Search for the cell housing the specified text and yield its [x, y] center coordinate. 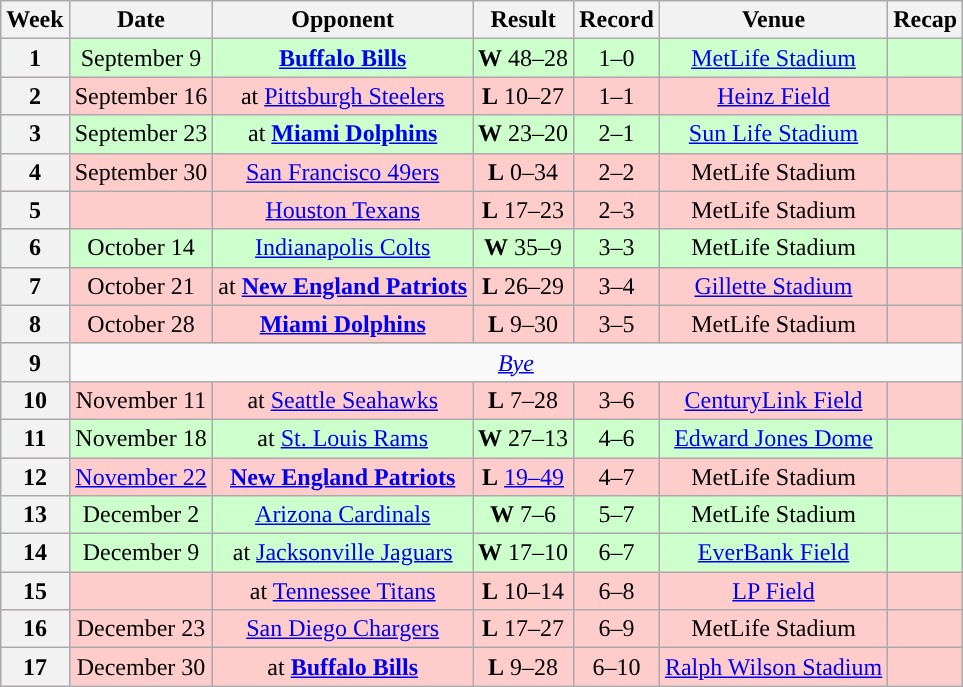
EverBank Field [773, 553]
December 23 [141, 629]
6–8 [617, 591]
Week [35, 20]
Heinz Field [773, 96]
2–2 [617, 172]
9 [35, 362]
at St. Louis Rams [343, 438]
12 [35, 477]
W 27–13 [524, 438]
L 0–34 [524, 172]
14 [35, 553]
Opponent [343, 20]
LP Field [773, 591]
October 14 [141, 248]
November 11 [141, 400]
1–0 [617, 58]
San Diego Chargers [343, 629]
Bye [516, 362]
8 [35, 324]
December 2 [141, 515]
W 35–9 [524, 248]
2–1 [617, 134]
6–9 [617, 629]
Venue [773, 20]
Recap [926, 20]
5 [35, 210]
W 7–6 [524, 515]
16 [35, 629]
L 10–14 [524, 591]
L 17–27 [524, 629]
New England Patriots [343, 477]
L 26–29 [524, 286]
at Buffalo Bills [343, 667]
4–7 [617, 477]
September 23 [141, 134]
3–4 [617, 286]
Miami Dolphins [343, 324]
Record [617, 20]
at Jacksonville Jaguars [343, 553]
6 [35, 248]
13 [35, 515]
at Tennessee Titans [343, 591]
Houston Texans [343, 210]
L 7–28 [524, 400]
San Francisco 49ers [343, 172]
3–6 [617, 400]
CenturyLink Field [773, 400]
L 17–23 [524, 210]
December 9 [141, 553]
17 [35, 667]
W 48–28 [524, 58]
October 21 [141, 286]
4–6 [617, 438]
December 30 [141, 667]
W 23–20 [524, 134]
November 18 [141, 438]
3–5 [617, 324]
Buffalo Bills [343, 58]
10 [35, 400]
4 [35, 172]
September 9 [141, 58]
L 9–28 [524, 667]
at Miami Dolphins [343, 134]
2–3 [617, 210]
Ralph Wilson Stadium [773, 667]
at Pittsburgh Steelers [343, 96]
Indianapolis Colts [343, 248]
6–7 [617, 553]
Result [524, 20]
September 30 [141, 172]
2 [35, 96]
at Seattle Seahawks [343, 400]
3 [35, 134]
Edward Jones Dome [773, 438]
3–3 [617, 248]
Date [141, 20]
5–7 [617, 515]
1 [35, 58]
L 10–27 [524, 96]
September 16 [141, 96]
November 22 [141, 477]
7 [35, 286]
6–10 [617, 667]
October 28 [141, 324]
15 [35, 591]
Gillette Stadium [773, 286]
L 19–49 [524, 477]
11 [35, 438]
Arizona Cardinals [343, 515]
1–1 [617, 96]
Sun Life Stadium [773, 134]
at New England Patriots [343, 286]
W 17–10 [524, 553]
L 9–30 [524, 324]
